From the cell containing the given text, extract its center point as (x, y) coordinate. 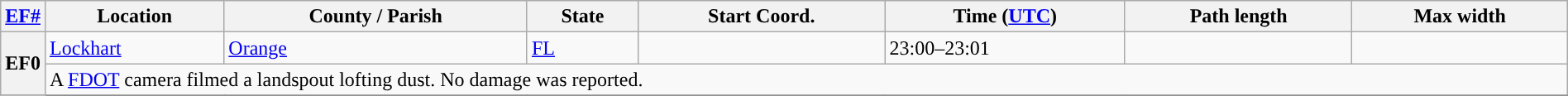
Location (134, 17)
A FDOT camera filmed a landspout lofting dust. No damage was reported. (806, 79)
EF# (23, 17)
EF0 (23, 64)
Orange (375, 48)
Lockhart (134, 48)
County / Parish (375, 17)
Max width (1460, 17)
Start Coord. (761, 17)
State (582, 17)
Time (UTC) (1005, 17)
FL (582, 48)
Path length (1238, 17)
23:00–23:01 (1005, 48)
